Identify which cell holds the provided text, then report its [x, y] central coordinate. 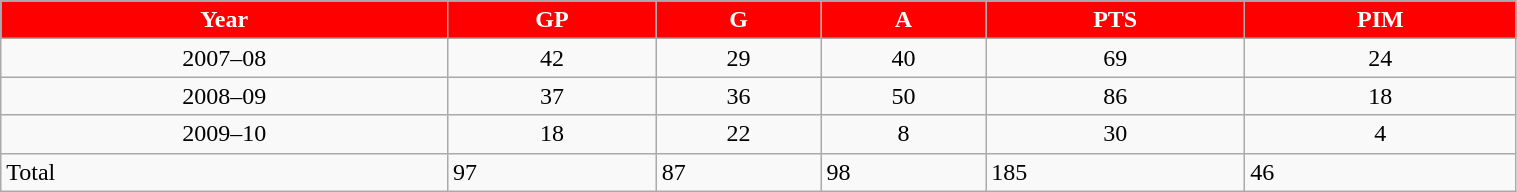
97 [552, 172]
98 [904, 172]
8 [904, 134]
69 [1116, 58]
Total [224, 172]
87 [738, 172]
185 [1116, 172]
50 [904, 96]
30 [1116, 134]
PIM [1380, 20]
PTS [1116, 20]
Year [224, 20]
42 [552, 58]
22 [738, 134]
36 [738, 96]
GP [552, 20]
4 [1380, 134]
2007–08 [224, 58]
2008–09 [224, 96]
2009–10 [224, 134]
86 [1116, 96]
29 [738, 58]
37 [552, 96]
40 [904, 58]
G [738, 20]
A [904, 20]
24 [1380, 58]
46 [1380, 172]
